For the text-containing cell, return its midpoint in [X, Y] coordinate format. 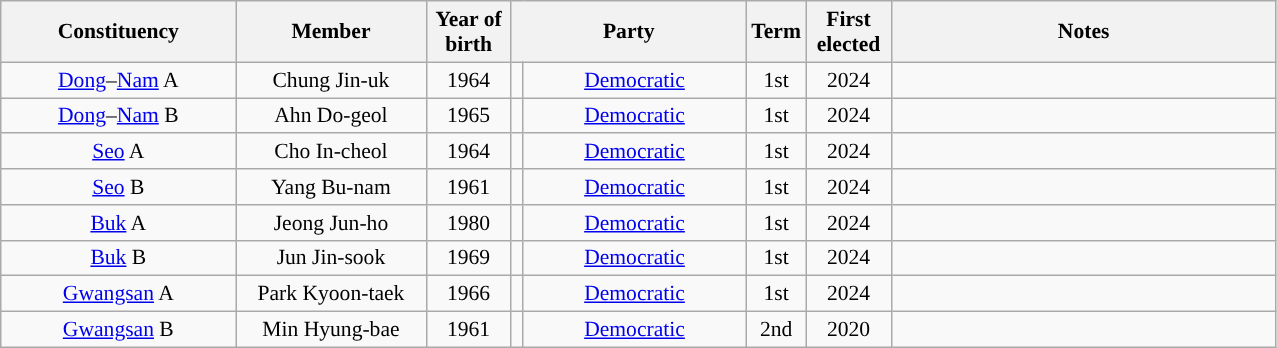
Constituency [118, 32]
Chung Jin-uk [331, 80]
Buk B [118, 258]
1980 [468, 223]
Jeong Jun-ho [331, 223]
Seo A [118, 152]
Party [628, 32]
1969 [468, 258]
Dong–Nam A [118, 80]
Gwangsan A [118, 294]
Park Kyoon-taek [331, 294]
1965 [468, 116]
Ahn Do-geol [331, 116]
Notes [1084, 32]
2020 [848, 330]
2nd [776, 330]
First elected [848, 32]
Cho In-cheol [331, 152]
Dong–Nam B [118, 116]
Buk A [118, 223]
Jun Jin-sook [331, 258]
Seo B [118, 187]
Min Hyung-bae [331, 330]
1966 [468, 294]
Member [331, 32]
Yang Bu-nam [331, 187]
Year of birth [468, 32]
Gwangsan B [118, 330]
Term [776, 32]
